Provide the (X, Y) coordinate of the cell's center where the given text is located.  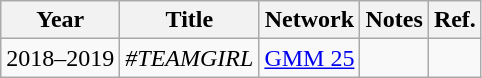
GMM 25 (310, 58)
Notes (394, 20)
Year (60, 20)
Ref. (454, 20)
2018–2019 (60, 58)
#TEAMGIRL (190, 58)
Network (310, 20)
Title (190, 20)
